Return [x, y] of the center of cell containing provided text 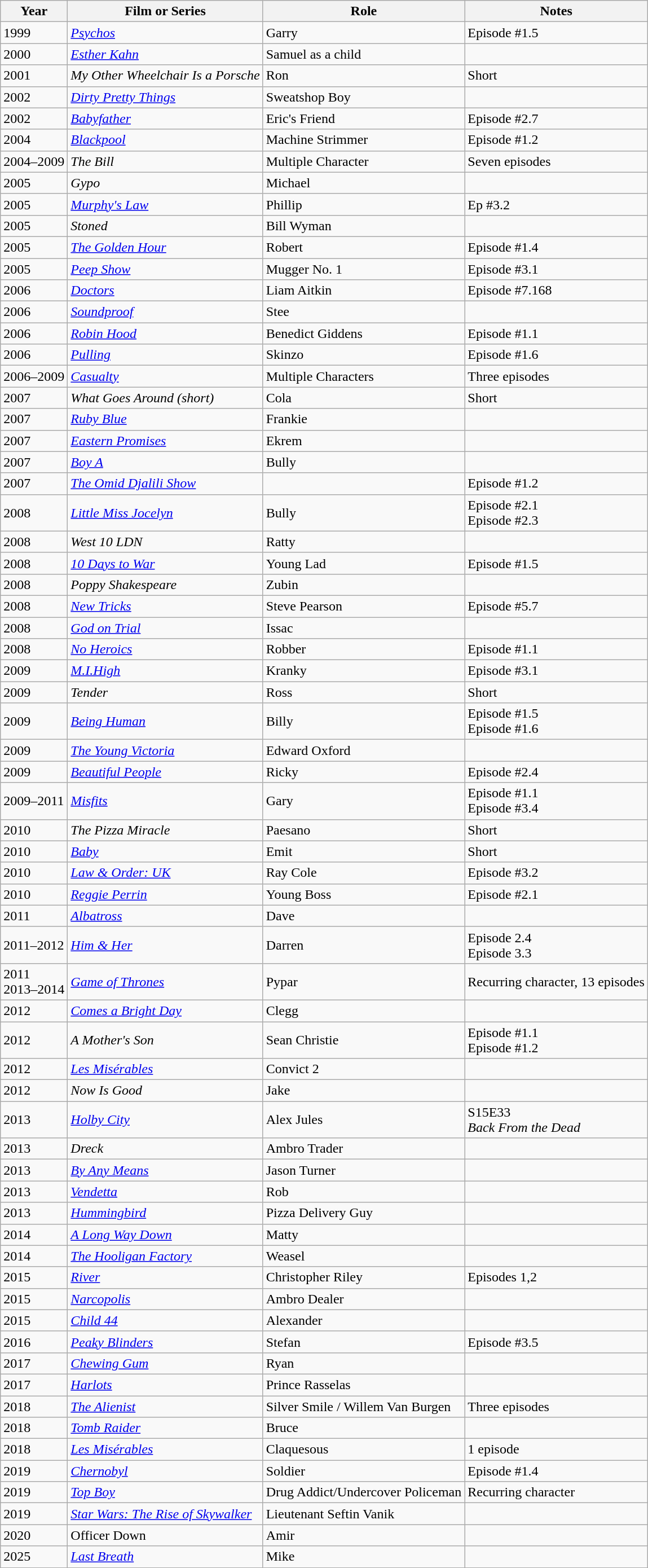
Him & Her [165, 945]
Robber [364, 649]
Little Miss Jocelyn [165, 512]
Matty [364, 1235]
Robin Hood [165, 333]
Notes [556, 11]
Star Wars: The Rise of Skywalker [165, 1514]
What Goes Around (short) [165, 398]
Robert [364, 247]
Young Boss [364, 894]
Episode #7.168 [556, 291]
2000 [34, 54]
Liam Aitkin [364, 291]
2009–2011 [34, 801]
Alexander [364, 1320]
Clegg [364, 1011]
10 Days to War [165, 563]
Tender [165, 692]
Episode #2.4 [556, 772]
Edward Oxford [364, 750]
Gypo [165, 183]
Benedict Giddens [364, 333]
2001 [34, 76]
Psychos [165, 33]
Baby [165, 851]
A Mother's Son [165, 1039]
The Pizza Miracle [165, 830]
Darren [364, 945]
Episode #1.1 Episode #3.4 [556, 801]
Soundproof [165, 312]
Ambro Dealer [364, 1299]
Episode #3.2 [556, 873]
Mugger No. 1 [364, 269]
Recurring character, 13 episodes [556, 982]
Episode #2.1 Episode #2.3 [556, 512]
No Heroics [165, 649]
Recurring character [556, 1492]
Ron [364, 76]
Skinzo [364, 355]
Multiple Character [364, 161]
1 episode [556, 1450]
Dirty Pretty Things [165, 97]
River [165, 1277]
2011–2012 [34, 945]
Year [34, 11]
Episode #5.7 [556, 606]
Casualty [165, 376]
Beautiful People [165, 772]
M.I.High [165, 671]
Lieutenant Seftin Vanik [364, 1514]
Cola [364, 398]
Garry [364, 33]
Samuel as a child [364, 54]
Chernobyl [165, 1471]
The Alienist [165, 1407]
Harlots [165, 1385]
Episode #3.5 [556, 1342]
West 10 LDN [165, 542]
Role [364, 11]
Pizza Delivery Guy [364, 1213]
Law & Order: UK [165, 873]
Stefan [364, 1342]
Zubin [364, 585]
My Other Wheelchair Is a Porsche [165, 76]
Billy [364, 721]
Episode #2.1 [556, 894]
Ekrem [364, 441]
Weasel [364, 1256]
Reggie Perrin [165, 894]
Blackpool [165, 140]
Ratty [364, 542]
Peaky Blinders [165, 1342]
Comes a Bright Day [165, 1011]
Silver Smile / Willem Van Burgen [364, 1407]
Episodes 1,2 [556, 1277]
Alex Jules [364, 1119]
Seven episodes [556, 161]
Ambro Trader [364, 1149]
Multiple Characters [364, 376]
Poppy Shakespeare [165, 585]
Boy A [165, 462]
Vendetta [165, 1192]
Rob [364, 1192]
Amir [364, 1535]
S15E33 Back From the Dead [556, 1119]
Emit [364, 851]
Eric's Friend [364, 118]
2011 [34, 916]
Narcopolis [165, 1299]
Drug Addict/Undercover Policeman [364, 1492]
Christopher Riley [364, 1277]
Mike [364, 1557]
Ep #3.2 [556, 204]
Doctors [165, 291]
2004 [34, 140]
God on Trial [165, 628]
2004–2009 [34, 161]
Issac [364, 628]
Bruce [364, 1428]
Episode #1.1 Episode #1.2 [556, 1039]
2016 [34, 1342]
The Bill [165, 161]
Film or Series [165, 11]
Being Human [165, 721]
Top Boy [165, 1492]
Jason Turner [364, 1170]
Now Is Good [165, 1091]
Esther Kahn [165, 54]
Dave [364, 916]
Jake [364, 1091]
Ray Cole [364, 873]
Frankie [364, 419]
Babyfather [165, 118]
The Young Victoria [165, 750]
Episode #1.6 [556, 355]
Pulling [165, 355]
The Omid Djalili Show [165, 484]
Ryan [364, 1363]
Bill Wyman [364, 226]
Holby City [165, 1119]
Sweatshop Boy [364, 97]
Paesano [364, 830]
Murphy's Law [165, 204]
Albatross [165, 916]
By Any Means [165, 1170]
Steve Pearson [364, 606]
Young Lad [364, 563]
Dreck [165, 1149]
Eastern Promises [165, 441]
Ricky [364, 772]
Officer Down [165, 1535]
Peep Show [165, 269]
2025 [34, 1557]
Last Breath [165, 1557]
Ruby Blue [165, 419]
Episode #1.5 Episode #1.6 [556, 721]
Ross [364, 692]
Kranky [364, 671]
Episode #2.7 [556, 118]
20112013–2014 [34, 982]
Child 44 [165, 1320]
Phillip [364, 204]
Gary [364, 801]
2020 [34, 1535]
The Golden Hour [165, 247]
Pypar [364, 982]
1999 [34, 33]
2006–2009 [34, 376]
Prince Rasselas [364, 1385]
Hummingbird [165, 1213]
Sean Christie [364, 1039]
Misfits [165, 801]
Machine Strimmer [364, 140]
Stee [364, 312]
A Long Way Down [165, 1235]
Claquesous [364, 1450]
Episode 2.4 Episode 3.3 [556, 945]
Stoned [165, 226]
New Tricks [165, 606]
Convict 2 [364, 1069]
Chewing Gum [165, 1363]
The Hooligan Factory [165, 1256]
Soldier [364, 1471]
Michael [364, 183]
Game of Thrones [165, 982]
Tomb Raider [165, 1428]
